Scan for the cell matching the given text and deliver its (x, y) coordinate at center. 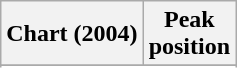
Chart (2004) (72, 34)
Peakposition (189, 34)
